Locate the cell with the specified text and output its [X, Y] center coordinate. 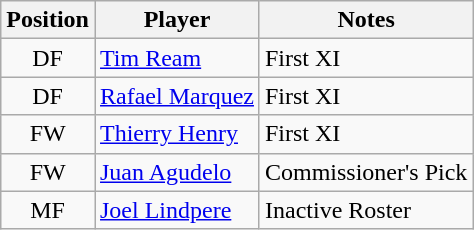
Position [48, 20]
Notes [366, 20]
Player [176, 20]
Inactive Roster [366, 210]
Thierry Henry [176, 134]
Joel Lindpere [176, 210]
Juan Agudelo [176, 172]
Rafael Marquez [176, 96]
MF [48, 210]
Commissioner's Pick [366, 172]
Tim Ream [176, 58]
